For the text-containing cell, return its midpoint in [X, Y] coordinate format. 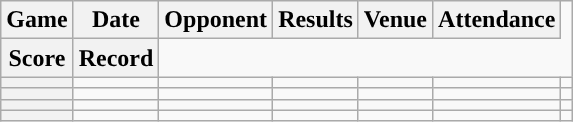
Game [37, 20]
Opponent [216, 20]
Record [116, 58]
Score [37, 58]
Venue [395, 20]
Attendance [497, 20]
Results [316, 20]
Date [116, 20]
